Return the [x, y] coordinate for the center point of the cell that contains the specified text.  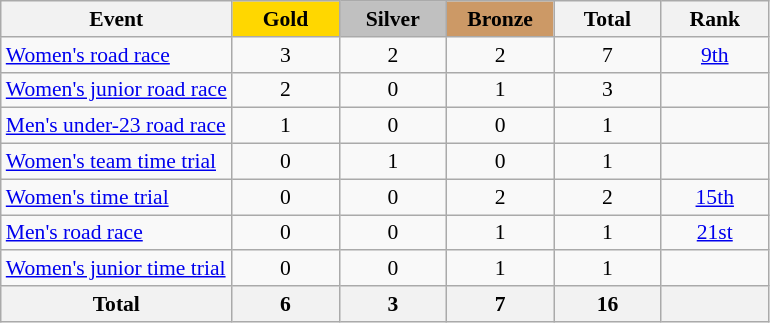
Men's under-23 road race [116, 126]
15th [714, 197]
9th [714, 55]
Silver [392, 19]
Women's road race [116, 55]
Men's road race [116, 233]
Bronze [500, 19]
Gold [286, 19]
6 [286, 304]
Women's junior time trial [116, 269]
16 [608, 304]
Women's time trial [116, 197]
Women's team time trial [116, 162]
21st [714, 233]
Rank [714, 19]
Event [116, 19]
Women's junior road race [116, 90]
